Determine the (X, Y) coordinate at the center of the cell enclosing the given text.  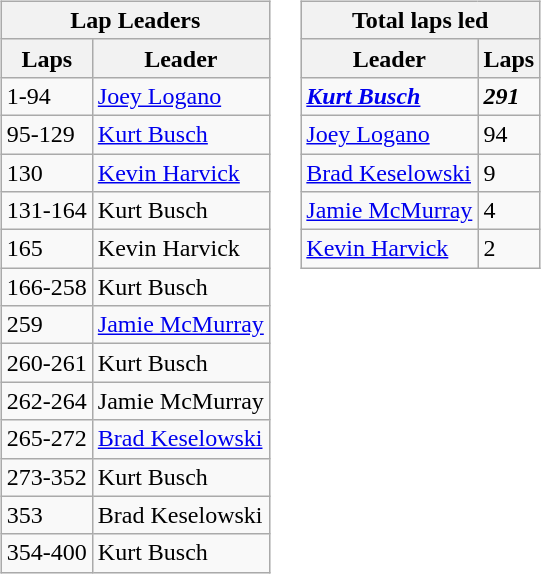
131-164 (46, 211)
166-258 (46, 287)
Lap Leaders (135, 20)
259 (46, 325)
353 (46, 515)
4 (509, 211)
2 (509, 249)
260-261 (46, 363)
Total laps led (420, 20)
262-264 (46, 401)
273-352 (46, 477)
1-94 (46, 96)
291 (509, 96)
9 (509, 173)
130 (46, 173)
94 (509, 134)
165 (46, 249)
265-272 (46, 439)
354-400 (46, 553)
95-129 (46, 134)
